Capture the cell that displays the provided text and extract its [X, Y] central coordinate. 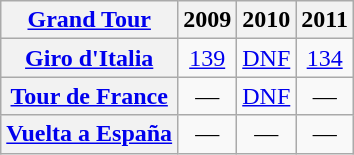
2010 [266, 20]
Grand Tour [90, 20]
Tour de France [90, 96]
2011 [325, 20]
Giro d'Italia [90, 58]
2009 [208, 20]
Vuelta a España [90, 134]
139 [208, 58]
134 [325, 58]
